Provide the [X, Y] coordinate of the cell's center where the given text is located.  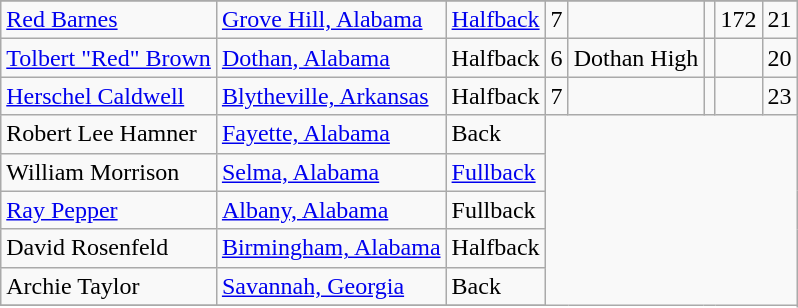
21 [780, 20]
William Morrison [109, 172]
Blytheville, Arkansas [331, 96]
David Rosenfeld [109, 248]
Ray Pepper [109, 210]
Savannah, Georgia [331, 286]
Birmingham, Alabama [331, 248]
Dothan, Alabama [331, 58]
Selma, Alabama [331, 172]
23 [780, 96]
6 [556, 58]
Herschel Caldwell [109, 96]
Dothan High [636, 58]
20 [780, 58]
Tolbert "Red" Brown [109, 58]
172 [738, 20]
Robert Lee Hamner [109, 134]
Fayette, Alabama [331, 134]
Red Barnes [109, 20]
Albany, Alabama [331, 210]
Archie Taylor [109, 286]
Grove Hill, Alabama [331, 20]
